For the text-containing cell, return its midpoint in (X, Y) coordinate format. 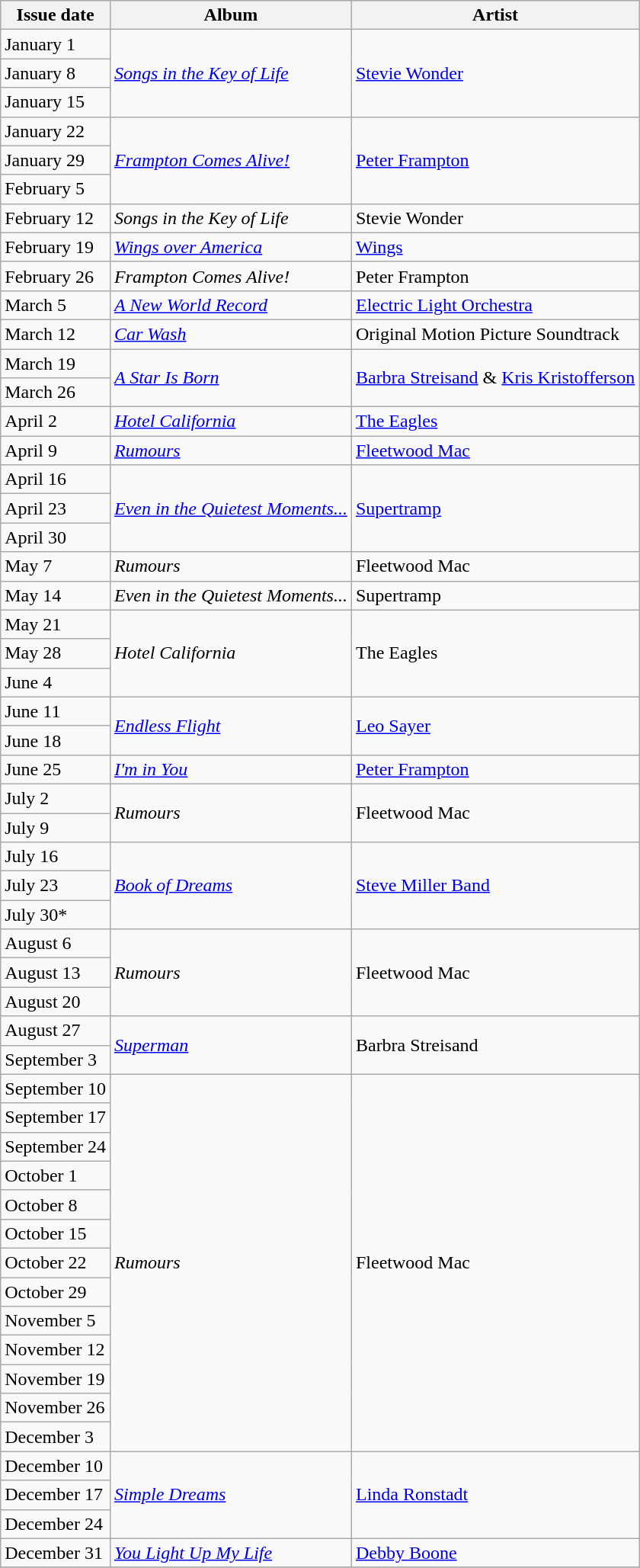
Barbra Streisand & Kris Kristofferson (495, 378)
June 25 (56, 769)
April 23 (56, 508)
June 11 (56, 711)
December 31 (56, 1553)
November 5 (56, 1321)
May 28 (56, 653)
Superman (230, 1045)
September 10 (56, 1089)
Issue date (56, 15)
A Star Is Born (230, 378)
Original Motion Picture Soundtrack (495, 334)
Car Wash (230, 334)
April 16 (56, 479)
February 19 (56, 247)
I'm in You (230, 769)
October 15 (56, 1233)
June 4 (56, 682)
Album (230, 15)
March 19 (56, 364)
Endless Flight (230, 726)
Simple Dreams (230, 1495)
August 13 (56, 973)
April 9 (56, 451)
Steve Miller Band (495, 886)
You Light Up My Life (230, 1553)
October 29 (56, 1292)
January 29 (56, 160)
July 30* (56, 915)
June 18 (56, 740)
November 19 (56, 1379)
Book of Dreams (230, 886)
May 7 (56, 566)
February 12 (56, 218)
Wings (495, 247)
September 17 (56, 1117)
July 16 (56, 857)
August 20 (56, 1002)
Wings over America (230, 247)
September 3 (56, 1060)
February 5 (56, 189)
January 8 (56, 73)
January 15 (56, 102)
Artist (495, 15)
October 8 (56, 1204)
November 26 (56, 1408)
Leo Sayer (495, 726)
October 1 (56, 1175)
December 10 (56, 1466)
Linda Ronstadt (495, 1495)
March 26 (56, 393)
January 22 (56, 131)
December 17 (56, 1495)
January 1 (56, 44)
Barbra Streisand (495, 1045)
July 2 (56, 798)
Electric Light Orchestra (495, 305)
A New World Record (230, 305)
November 12 (56, 1350)
December 3 (56, 1437)
April 30 (56, 537)
August 6 (56, 944)
September 24 (56, 1146)
July 9 (56, 827)
July 23 (56, 886)
December 24 (56, 1524)
March 5 (56, 305)
Debby Boone (495, 1553)
May 14 (56, 595)
February 26 (56, 276)
May 21 (56, 624)
March 12 (56, 334)
August 27 (56, 1031)
April 2 (56, 422)
October 22 (56, 1262)
